Locate the cell with the specified text and output its (x, y) center coordinate. 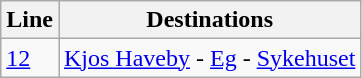
12 (30, 58)
Kjos Haveby - Eg - Sykehuset (209, 58)
Line (30, 20)
Destinations (209, 20)
